Scan for the cell matching the given text and deliver its [X, Y] coordinate at center. 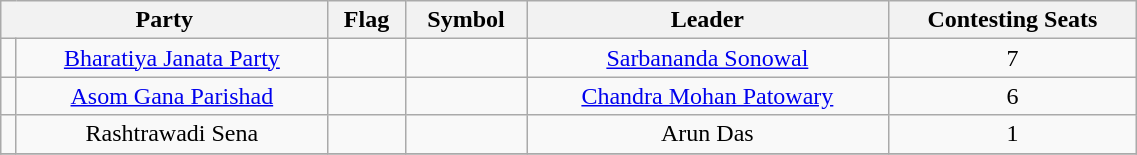
7 [1012, 58]
Contesting Seats [1012, 20]
Flag [366, 20]
6 [1012, 96]
Chandra Mohan Patowary [708, 96]
Asom Gana Parishad [172, 96]
Party [164, 20]
Symbol [466, 20]
Rashtrawadi Sena [172, 134]
Leader [708, 20]
Sarbananda Sonowal [708, 58]
1 [1012, 134]
Arun Das [708, 134]
Bharatiya Janata Party [172, 58]
